Pinpoint the cell where the given text exists, returning its (x, y) midpoint coordinate. 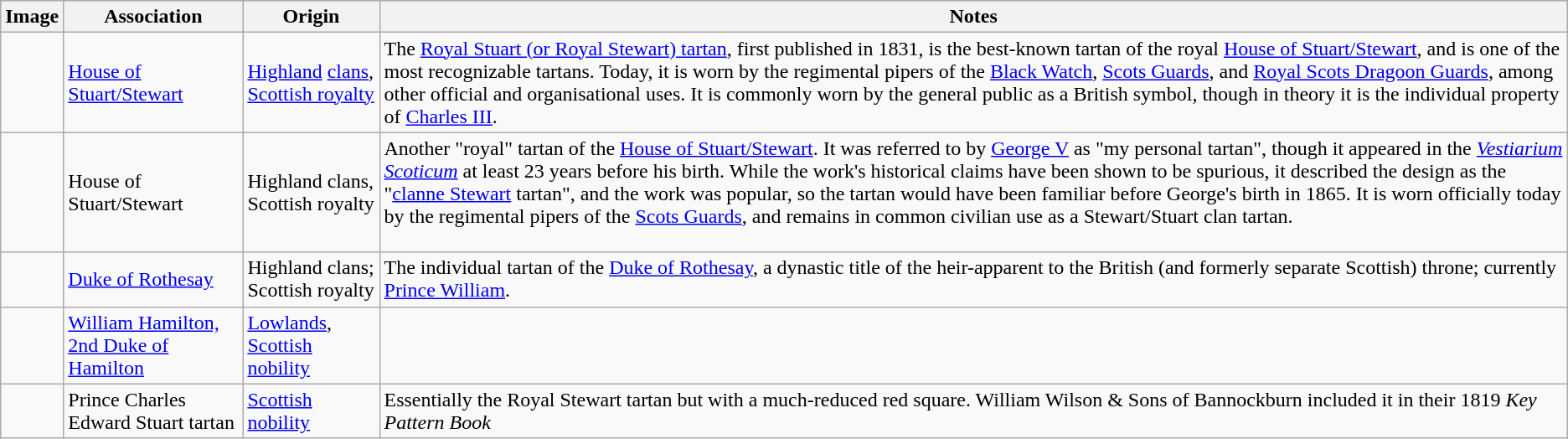
Scottish nobility (312, 411)
William Hamilton, 2nd Duke of Hamilton (153, 345)
Lowlands, Scottish nobility (312, 345)
Image (32, 17)
Association (153, 17)
Duke of Rothesay (153, 280)
Highland clans; Scottish royalty (312, 280)
Notes (973, 17)
Prince Charles Edward Stuart tartan (153, 411)
Origin (312, 17)
